Detect which cell encompasses the target text, then output its [X, Y] center coordinate. 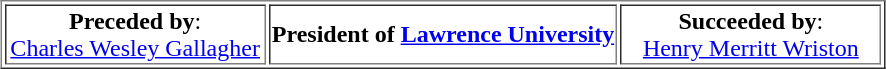
Succeeded by:Henry Merritt Wriston [750, 34]
Preceded by:Charles Wesley Gallagher [136, 34]
President of Lawrence University [443, 34]
